Scan for the cell matching the given text and deliver its [x, y] coordinate at center. 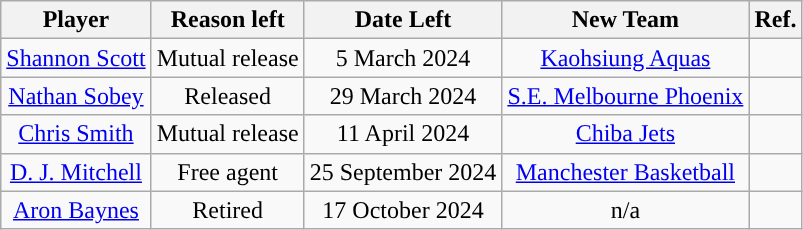
New Team [626, 20]
n/a [626, 210]
25 September 2024 [403, 172]
S.E. Melbourne Phoenix [626, 96]
17 October 2024 [403, 210]
Chiba Jets [626, 134]
11 April 2024 [403, 134]
Date Left [403, 20]
Shannon Scott [76, 58]
Retired [228, 210]
29 March 2024 [403, 96]
Manchester Basketball [626, 172]
5 March 2024 [403, 58]
Nathan Sobey [76, 96]
Released [228, 96]
Chris Smith [76, 134]
D. J. Mitchell [76, 172]
Ref. [776, 20]
Reason left [228, 20]
Free agent [228, 172]
Player [76, 20]
Kaohsiung Aquas [626, 58]
Aron Baynes [76, 210]
